Capture the cell that displays the provided text and extract its (X, Y) central coordinate. 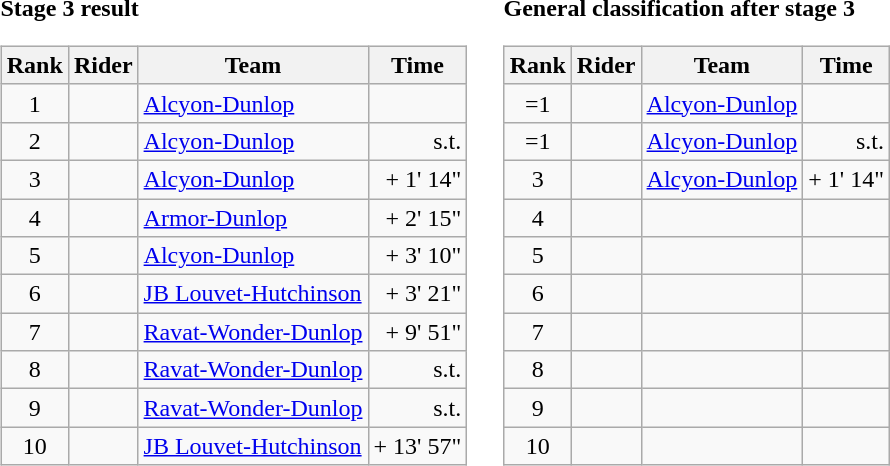
2 (34, 141)
+ 3' 21" (418, 294)
+ 13' 57" (418, 446)
+ 9' 51" (418, 332)
+ 2' 15" (418, 217)
1 (34, 103)
Armor-Dunlop (253, 217)
+ 3' 10" (418, 256)
